Identify which cell holds the provided text, then report its (X, Y) central coordinate. 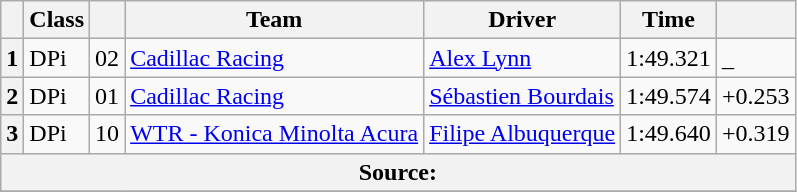
Alex Lynn (522, 58)
+0.319 (756, 134)
Class (57, 20)
Time (669, 20)
1:49.574 (669, 96)
WTR - Konica Minolta Acura (274, 134)
Sébastien Bourdais (522, 96)
1:49.640 (669, 134)
2 (12, 96)
Filipe Albuquerque (522, 134)
1 (12, 58)
1:49.321 (669, 58)
Source: (398, 172)
01 (108, 96)
10 (108, 134)
Team (274, 20)
02 (108, 58)
+0.253 (756, 96)
_ (756, 58)
3 (12, 134)
Driver (522, 20)
